Scan for the cell matching the given text and deliver its [X, Y] coordinate at center. 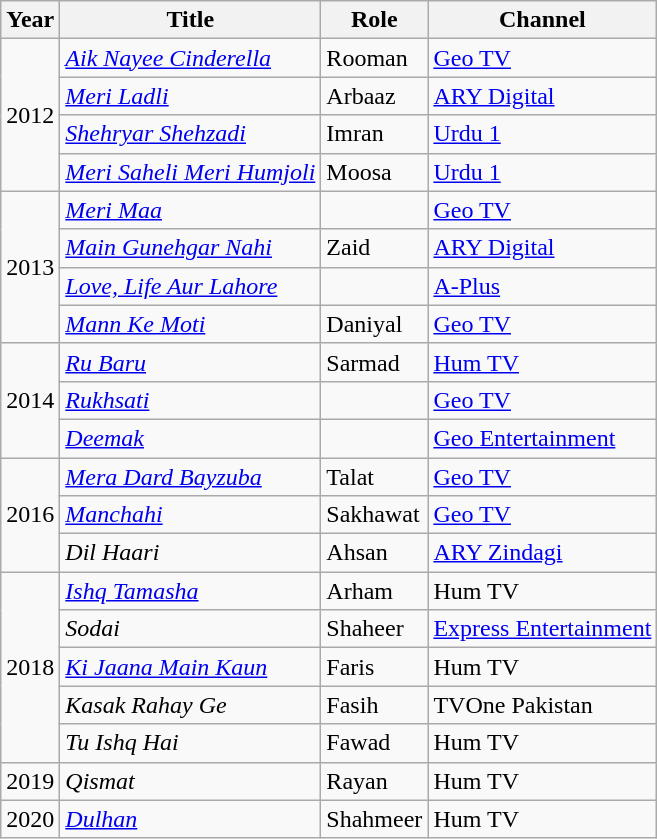
Ahsan [374, 553]
Channel [542, 20]
Shaheer [374, 629]
Daniyal [374, 324]
2012 [30, 115]
Meri Ladli [190, 96]
Tu Ishq Hai [190, 743]
Rooman [374, 58]
Ki Jaana Main Kaun [190, 667]
Rayan [374, 781]
Shahmeer [374, 819]
Fawad [374, 743]
Role [374, 20]
Talat [374, 477]
Year [30, 20]
Meri Maa [190, 210]
Love, Life Aur Lahore [190, 286]
Dil Haari [190, 553]
2020 [30, 819]
Mann Ke Moti [190, 324]
Aik Nayee Cinderella [190, 58]
2019 [30, 781]
2014 [30, 400]
2018 [30, 667]
2013 [30, 267]
Arbaaz [374, 96]
Ru Baru [190, 362]
Manchahi [190, 515]
Meri Saheli Meri Humjoli [190, 172]
Kasak Rahay Ge [190, 705]
Faris [374, 667]
2016 [30, 515]
Moosa [374, 172]
Main Gunehgar Nahi [190, 248]
Qismat [190, 781]
Shehryar Shehzadi [190, 134]
Rukhsati [190, 400]
Geo Entertainment [542, 438]
A-Plus [542, 286]
Arham [374, 591]
Ishq Tamasha [190, 591]
Zaid [374, 248]
Sakhawat [374, 515]
Imran [374, 134]
Fasih [374, 705]
Dulhan [190, 819]
Express Entertainment [542, 629]
Sodai [190, 629]
Deemak [190, 438]
Title [190, 20]
ARY Zindagi [542, 553]
Mera Dard Bayzuba [190, 477]
TVOne Pakistan [542, 705]
Sarmad [374, 362]
